Provide the (X, Y) coordinate of the cell's center where the given text is located.  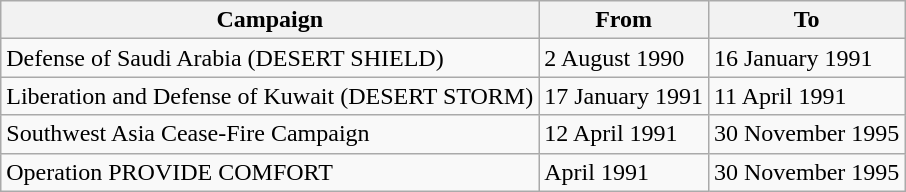
17 January 1991 (624, 96)
April 1991 (624, 172)
From (624, 20)
To (806, 20)
Defense of Saudi Arabia (DESERT SHIELD) (270, 58)
16 January 1991 (806, 58)
Campaign (270, 20)
Southwest Asia Cease-Fire Campaign (270, 134)
2 August 1990 (624, 58)
Operation PROVIDE COMFORT (270, 172)
Liberation and Defense of Kuwait (DESERT STORM) (270, 96)
11 April 1991 (806, 96)
12 April 1991 (624, 134)
